Provide the [X, Y] coordinate of the cell's center where the given text is located.  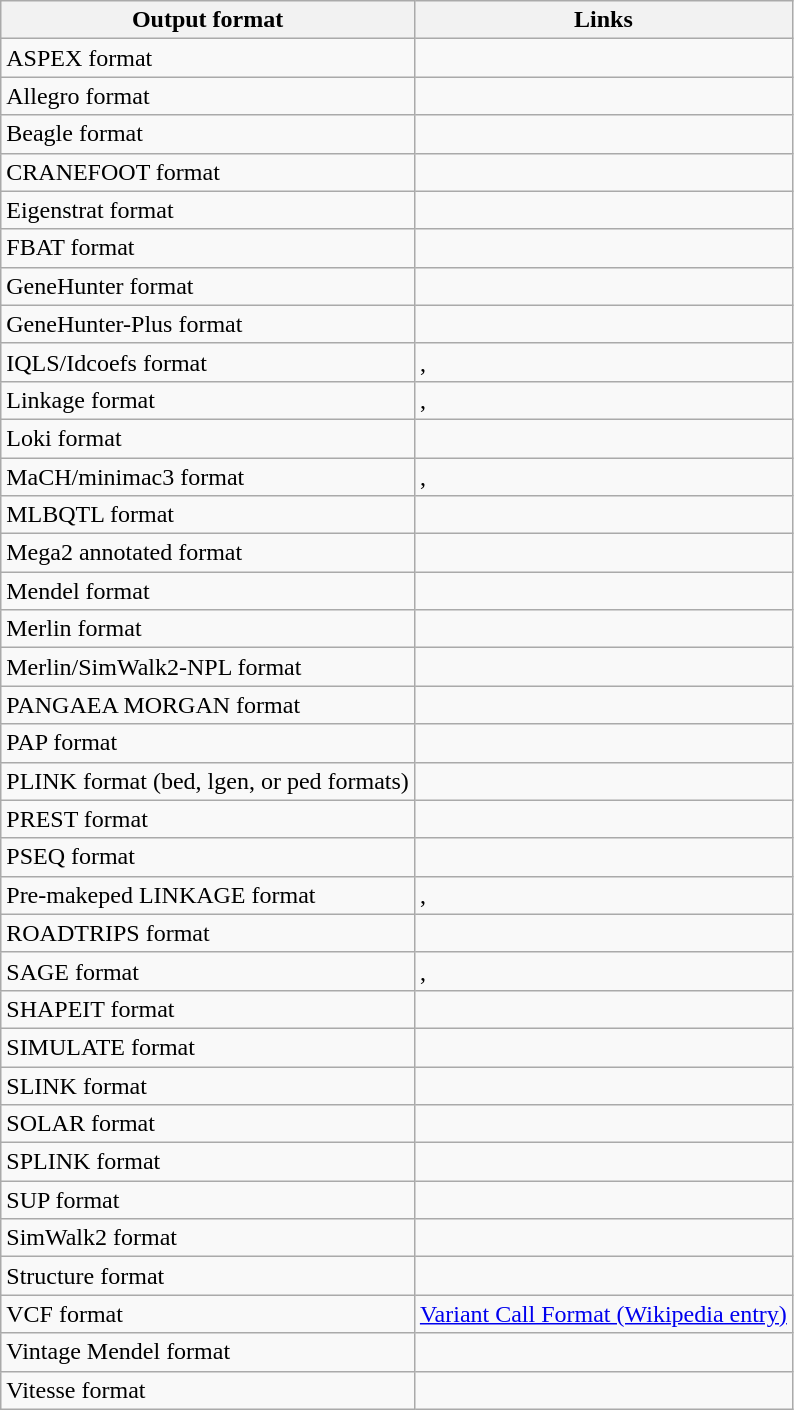
Allegro format [208, 96]
Structure format [208, 1276]
Loki format [208, 438]
SUP format [208, 1200]
ASPEX format [208, 58]
MaCH/minimac3 format [208, 477]
PANGAEA MORGAN format [208, 705]
Linkage format [208, 400]
FBAT format [208, 248]
Merlin/SimWalk2-NPL format [208, 667]
SHAPEIT format [208, 1009]
Vintage Mendel format [208, 1352]
Mega2 annotated format [208, 553]
Eigenstrat format [208, 210]
SimWalk2 format [208, 1238]
Vitesse format [208, 1390]
VCF format [208, 1314]
Mendel format [208, 591]
Pre-makeped LINKAGE format [208, 895]
MLBQTL format [208, 515]
PSEQ format [208, 857]
SOLAR format [208, 1124]
Merlin format [208, 629]
SLINK format [208, 1085]
SPLINK format [208, 1162]
PLINK format (bed, lgen, or ped formats) [208, 781]
GeneHunter-Plus format [208, 324]
IQLS/Idcoefs format [208, 362]
Variant Call Format (Wikipedia entry) [603, 1314]
Links [603, 20]
SAGE format [208, 971]
PREST format [208, 819]
CRANEFOOT format [208, 172]
Output format [208, 20]
PAP format [208, 743]
GeneHunter format [208, 286]
Beagle format [208, 134]
SIMULATE format [208, 1047]
ROADTRIPS format [208, 933]
